Extract the [X, Y] coordinate from the center of the cell holding the provided text.  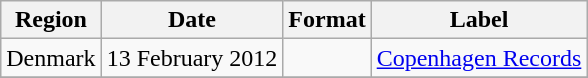
Copenhagen Records [479, 58]
Format [327, 20]
Label [479, 20]
13 February 2012 [192, 58]
Denmark [51, 58]
Date [192, 20]
Region [51, 20]
